Provide the (X, Y) coordinate of the cell's center where the given text is located.  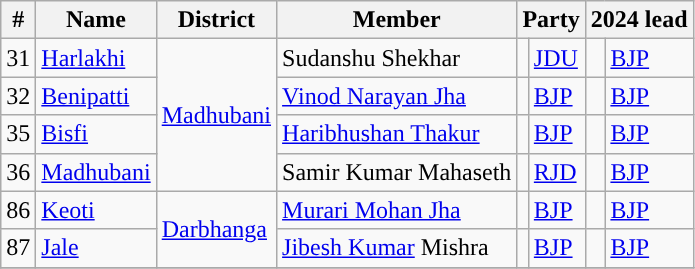
Benipatti (96, 96)
Party (551, 20)
Harlakhi (96, 58)
RJD (556, 172)
Murari Mohan Jha (397, 210)
32 (18, 96)
Jale (96, 248)
36 (18, 172)
JDU (556, 58)
Vinod Narayan Jha (397, 96)
Darbhanga (216, 229)
Jibesh Kumar Mishra (397, 248)
2024 lead (639, 20)
Samir Kumar Mahaseth (397, 172)
86 (18, 210)
87 (18, 248)
Sudanshu Shekhar (397, 58)
35 (18, 134)
31 (18, 58)
District (216, 20)
Member (397, 20)
# (18, 20)
Haribhushan Thakur (397, 134)
Bisfi (96, 134)
Name (96, 20)
Keoti (96, 210)
